Determine the [X, Y] coordinate at the center of the cell enclosing the given text.  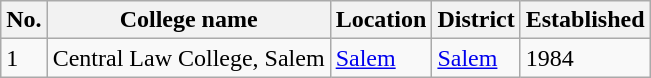
1984 [585, 58]
Established [585, 20]
1 [24, 58]
Location [381, 20]
District [476, 20]
No. [24, 20]
Central Law College, Salem [188, 58]
College name [188, 20]
